Return the (X, Y) coordinate for the center point of the cell that contains the specified text.  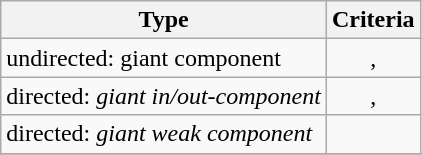
undirected: giant component (164, 58)
Criteria (373, 20)
directed: giant in/out-component (164, 96)
directed: giant weak component (164, 134)
Type (164, 20)
